Provide the [X, Y] coordinate of the cell's center where the given text is located.  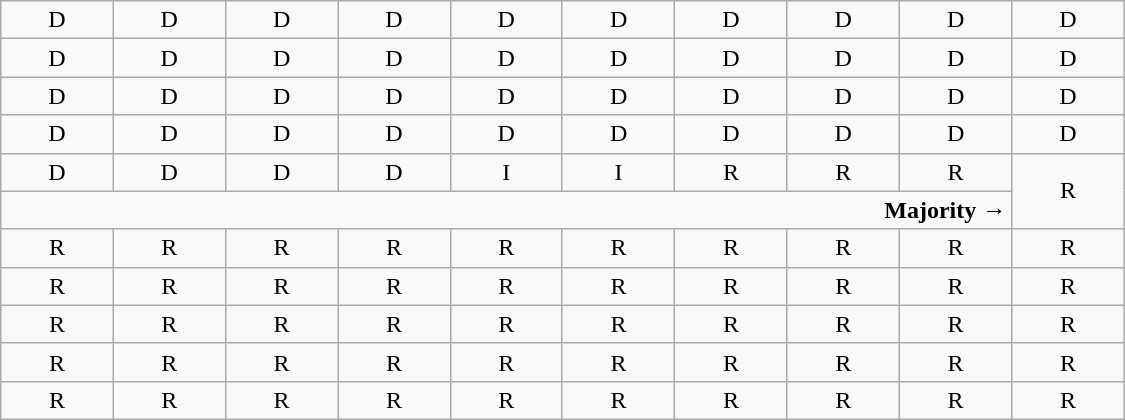
Majority → [506, 210]
